Return [X, Y] of the center of cell containing provided text 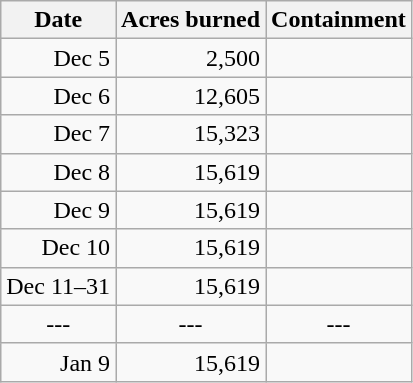
Dec 9 [58, 210]
15,323 [191, 134]
Acres burned [191, 20]
Dec 6 [58, 96]
Date [58, 20]
Dec 11–31 [58, 286]
Dec 10 [58, 248]
Dec 8 [58, 172]
Dec 5 [58, 58]
12,605 [191, 96]
2,500 [191, 58]
Dec 7 [58, 134]
Containment [339, 20]
Jan 9 [58, 362]
